Find where the given text appears and provide that cell's center as [X, Y] coordinate. 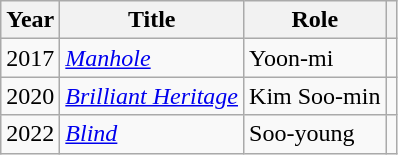
Title [152, 20]
Soo-young [315, 134]
Brilliant Heritage [152, 96]
Kim Soo-min [315, 96]
Manhole [152, 58]
2022 [30, 134]
Year [30, 20]
Yoon-mi [315, 58]
2017 [30, 58]
Role [315, 20]
Blind [152, 134]
2020 [30, 96]
